Return the [x, y] coordinate for the center point of the cell that contains the specified text.  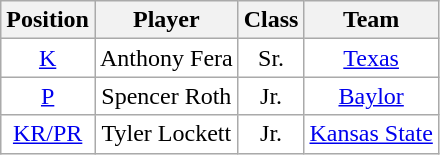
Baylor [371, 96]
Tyler Lockett [166, 134]
Kansas State [371, 134]
Position [48, 20]
Texas [371, 58]
Team [371, 20]
Player [166, 20]
Class [271, 20]
Sr. [271, 58]
Anthony Fera [166, 58]
P [48, 96]
K [48, 58]
Spencer Roth [166, 96]
KR/PR [48, 134]
